Find where the given text appears and provide that cell's center as [X, Y] coordinate. 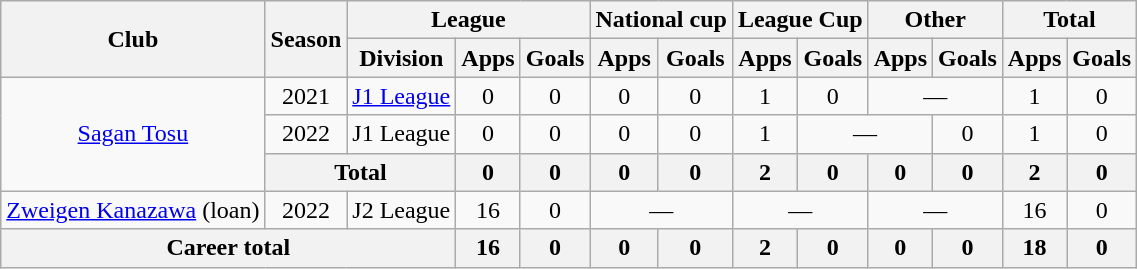
National cup [661, 20]
Club [133, 39]
Season [306, 39]
18 [1034, 248]
Division [402, 58]
Career total [228, 248]
Sagan Tosu [133, 134]
League [468, 20]
Zweigen Kanazawa (loan) [133, 210]
J2 League [402, 210]
2021 [306, 96]
Other [935, 20]
League Cup [800, 20]
